Capture the cell that displays the provided text and extract its [X, Y] central coordinate. 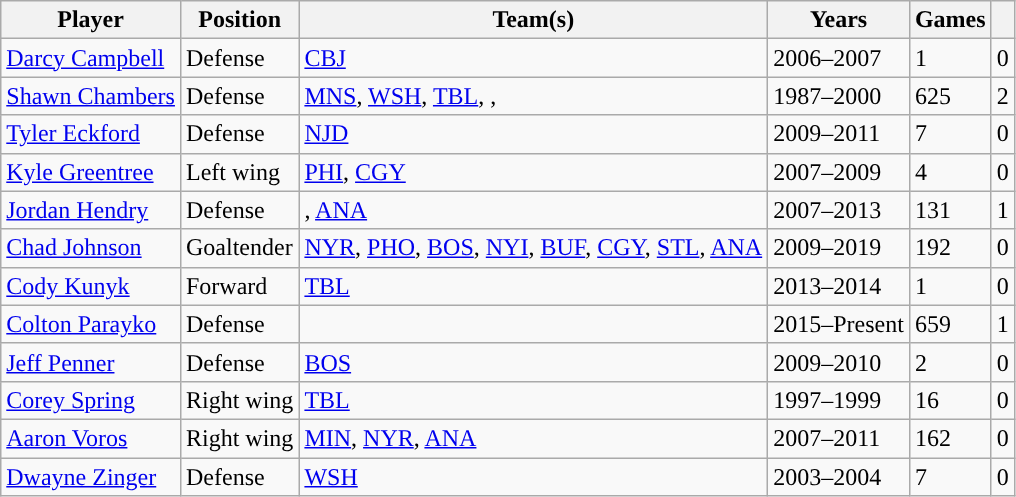
Goaltender [239, 248]
Years [839, 20]
Cody Kunyk [91, 286]
2007–2011 [839, 438]
2009–2010 [839, 362]
Jordan Hendry [91, 210]
659 [950, 324]
NJD [534, 134]
2003–2004 [839, 477]
MNS, WSH, TBL, , [534, 96]
162 [950, 438]
2009–2011 [839, 134]
Forward [239, 286]
2007–2013 [839, 210]
Corey Spring [91, 400]
2013–2014 [839, 286]
Aaron Voros [91, 438]
1987–2000 [839, 96]
NYR, PHO, BOS, NYI, BUF, CGY, STL, ANA [534, 248]
Darcy Campbell [91, 58]
131 [950, 210]
Jeff Penner [91, 362]
16 [950, 400]
Colton Parayko [91, 324]
Left wing [239, 172]
BOS [534, 362]
Kyle Greentree [91, 172]
2009–2019 [839, 248]
Team(s) [534, 20]
MIN, NYR, ANA [534, 438]
Dwayne Zinger [91, 477]
PHI, CGY [534, 172]
Tyler Eckford [91, 134]
Position [239, 20]
2006–2007 [839, 58]
4 [950, 172]
Player [91, 20]
Shawn Chambers [91, 96]
625 [950, 96]
, ANA [534, 210]
2015–Present [839, 324]
192 [950, 248]
WSH [534, 477]
2007–2009 [839, 172]
Chad Johnson [91, 248]
1997–1999 [839, 400]
Games [950, 20]
CBJ [534, 58]
